From the cell containing the given text, extract its center point as (X, Y) coordinate. 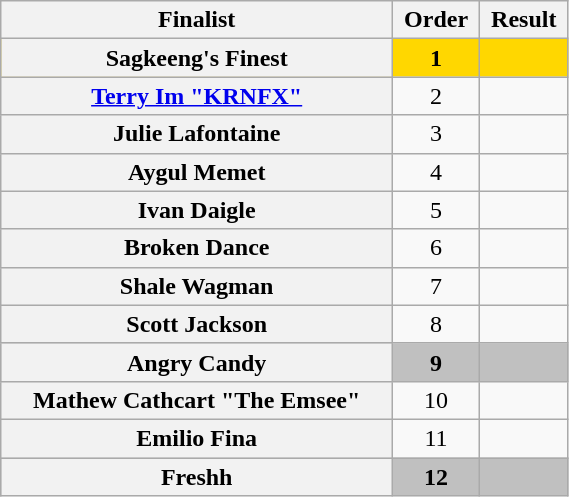
12 (436, 477)
6 (436, 248)
Angry Candy (197, 362)
Mathew Cathcart "The Emsee" (197, 400)
11 (436, 438)
8 (436, 324)
Scott Jackson (197, 324)
Emilio Fina (197, 438)
Terry Im "KRNFX" (197, 96)
9 (436, 362)
Result (524, 20)
7 (436, 286)
10 (436, 400)
Order (436, 20)
Aygul Memet (197, 172)
1 (436, 58)
Broken Dance (197, 248)
Julie Lafontaine (197, 134)
Finalist (197, 20)
Shale Wagman (197, 286)
4 (436, 172)
Sagkeeng's Finest (197, 58)
Ivan Daigle (197, 210)
2 (436, 96)
5 (436, 210)
3 (436, 134)
Freshh (197, 477)
